Pinpoint the cell where the given text exists, returning its [x, y] midpoint coordinate. 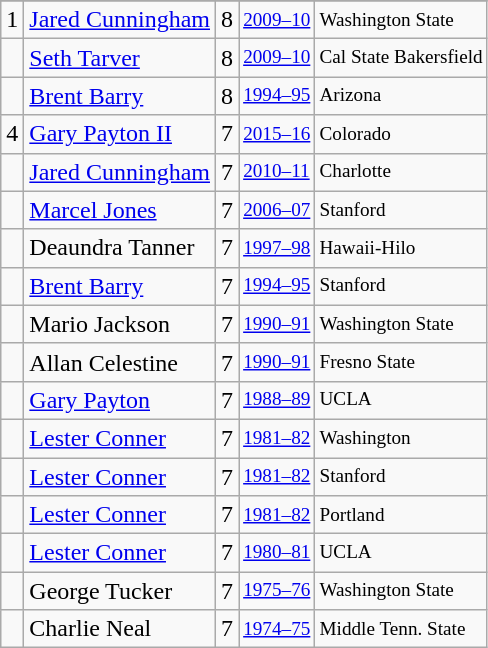
2015–16 [277, 134]
4 [12, 134]
Mario Jackson [120, 324]
1 [12, 20]
Arizona [401, 96]
Fresno State [401, 362]
Gary Payton II [120, 134]
Charlie Neal [120, 629]
1975–76 [277, 591]
Allan Celestine [120, 362]
Cal State Bakersfield [401, 58]
1974–75 [277, 629]
Deaundra Tanner [120, 248]
Charlotte [401, 172]
George Tucker [120, 591]
Gary Payton [120, 400]
Colorado [401, 134]
Middle Tenn. State [401, 629]
Marcel Jones [120, 210]
Washington [401, 438]
Seth Tarver [120, 58]
Hawaii-Hilo [401, 248]
Portland [401, 515]
2010–11 [277, 172]
1988–89 [277, 400]
1980–81 [277, 553]
2006–07 [277, 210]
1997–98 [277, 248]
